Provide the (X, Y) coordinate of the cell's center where the given text is located.  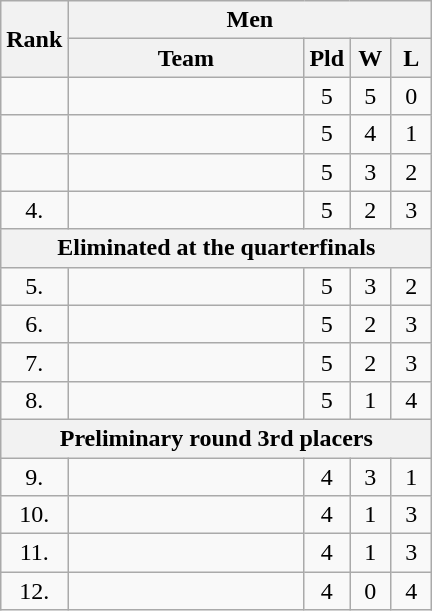
9. (34, 477)
Preliminary round 3rd placers (216, 438)
Team (186, 58)
Rank (34, 39)
11. (34, 553)
Eliminated at the quarterfinals (216, 248)
8. (34, 400)
Men (250, 20)
L (412, 58)
12. (34, 591)
W (370, 58)
5. (34, 286)
Pld (327, 58)
4. (34, 210)
7. (34, 362)
10. (34, 515)
6. (34, 324)
